Output the (x, y) coordinate of the center of the cell containing the given text.  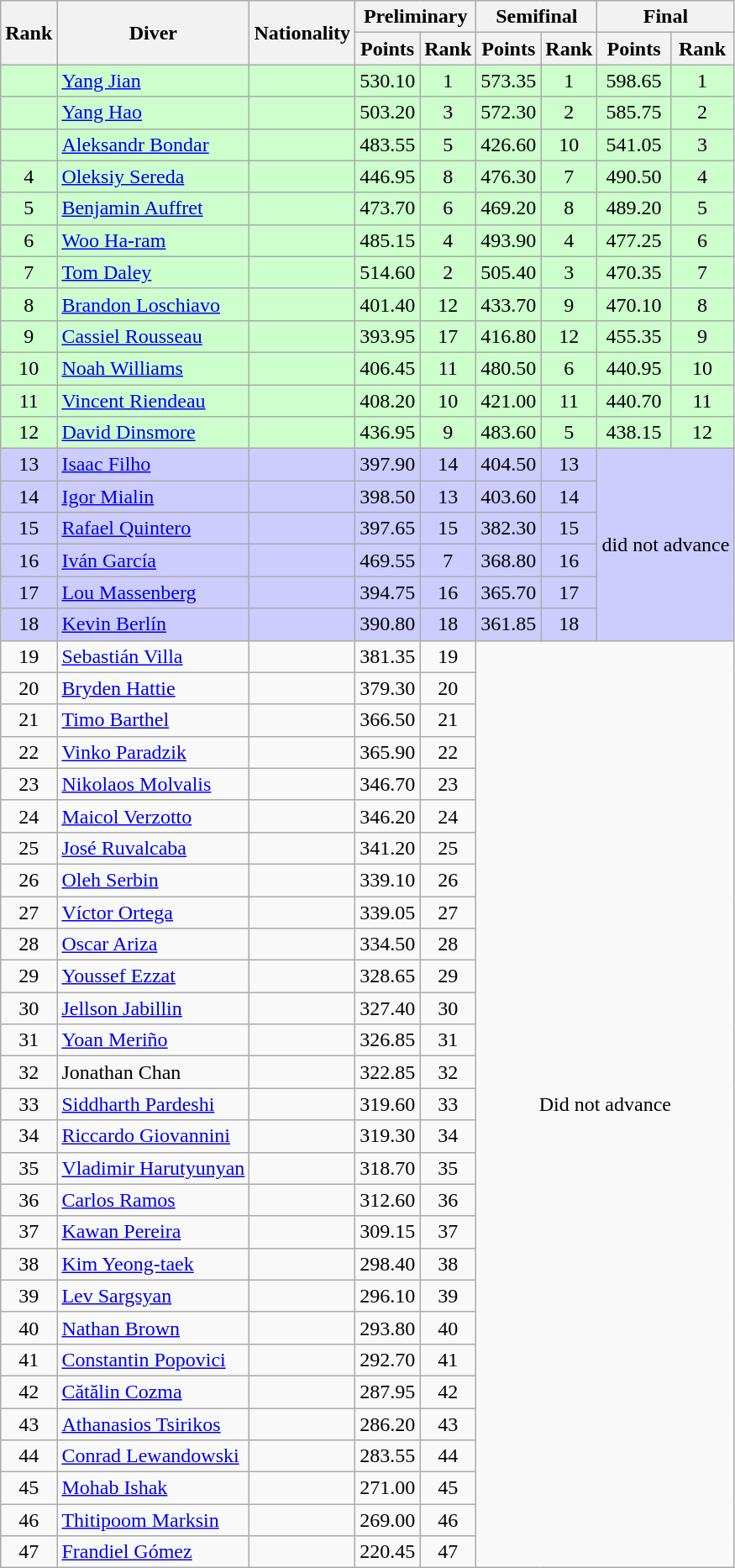
483.60 (509, 433)
394.75 (388, 592)
Final (665, 17)
433.70 (509, 304)
585.75 (633, 113)
436.95 (388, 433)
José Ruvalcaba (153, 848)
379.30 (388, 688)
346.70 (388, 784)
Oleh Serbin (153, 880)
346.20 (388, 816)
572.30 (509, 113)
Tom Daley (153, 272)
421.00 (509, 401)
406.45 (388, 368)
438.15 (633, 433)
Lou Massenberg (153, 592)
Iván García (153, 560)
397.90 (388, 465)
Vincent Riendeau (153, 401)
404.50 (509, 465)
469.55 (388, 560)
470.35 (633, 272)
Frandiel Gómez (153, 1552)
Nikolaos Molvalis (153, 784)
Bryden Hattie (153, 688)
Timo Barthel (153, 720)
416.80 (509, 336)
469.20 (509, 208)
365.90 (388, 752)
470.10 (633, 304)
293.80 (388, 1328)
Siddharth Pardeshi (153, 1104)
573.35 (509, 81)
271.00 (388, 1488)
Diver (153, 33)
401.40 (388, 304)
397.65 (388, 529)
382.30 (509, 529)
312.60 (388, 1200)
368.80 (509, 560)
Igor Mialin (153, 497)
Yang Jian (153, 81)
339.05 (388, 912)
541.05 (633, 145)
334.50 (388, 944)
Kevin Berlín (153, 624)
598.65 (633, 81)
393.95 (388, 336)
490.50 (633, 176)
Yang Hao (153, 113)
Vladimir Harutyunyan (153, 1168)
Jonathan Chan (153, 1072)
Cassiel Rousseau (153, 336)
440.70 (633, 401)
Aleksandr Bondar (153, 145)
220.45 (388, 1552)
did not advance (665, 545)
Conrad Lewandowski (153, 1456)
Carlos Ramos (153, 1200)
286.20 (388, 1424)
381.35 (388, 656)
Mohab Ishak (153, 1488)
446.95 (388, 176)
Youssef Ezzat (153, 976)
Nationality (302, 33)
319.30 (388, 1136)
476.30 (509, 176)
Yoan Meriño (153, 1040)
489.20 (633, 208)
473.70 (388, 208)
Constantin Popovici (153, 1360)
530.10 (388, 81)
455.35 (633, 336)
309.15 (388, 1232)
David Dinsmore (153, 433)
365.70 (509, 592)
298.40 (388, 1264)
Athanasios Tsirikos (153, 1424)
390.80 (388, 624)
326.85 (388, 1040)
Sebastián Villa (153, 656)
292.70 (388, 1360)
Woo Ha-ram (153, 240)
318.70 (388, 1168)
Benjamin Auffret (153, 208)
269.00 (388, 1520)
Cătălin Cozma (153, 1392)
493.90 (509, 240)
Isaac Filho (153, 465)
480.50 (509, 368)
366.50 (388, 720)
398.50 (388, 497)
296.10 (388, 1296)
Preliminary (416, 17)
Oscar Ariza (153, 944)
322.85 (388, 1072)
327.40 (388, 1008)
287.95 (388, 1392)
485.15 (388, 240)
328.65 (388, 976)
Did not advance (605, 1104)
Rafael Quintero (153, 529)
514.60 (388, 272)
341.20 (388, 848)
Lev Sargsyan (153, 1296)
361.85 (509, 624)
503.20 (388, 113)
Víctor Ortega (153, 912)
426.60 (509, 145)
Nathan Brown (153, 1328)
Semifinal (537, 17)
Noah Williams (153, 368)
403.60 (509, 497)
319.60 (388, 1104)
Riccardo Giovannini (153, 1136)
Thitipoom Marksin (153, 1520)
Kawan Pereira (153, 1232)
477.25 (633, 240)
Oleksiy Sereda (153, 176)
Kim Yeong-taek (153, 1264)
408.20 (388, 401)
505.40 (509, 272)
283.55 (388, 1456)
440.95 (633, 368)
Maicol Verzotto (153, 816)
339.10 (388, 880)
Vinko Paradzik (153, 752)
Brandon Loschiavo (153, 304)
Jellson Jabillin (153, 1008)
483.55 (388, 145)
